Find where the given text appears and provide that cell's center as (X, Y) coordinate. 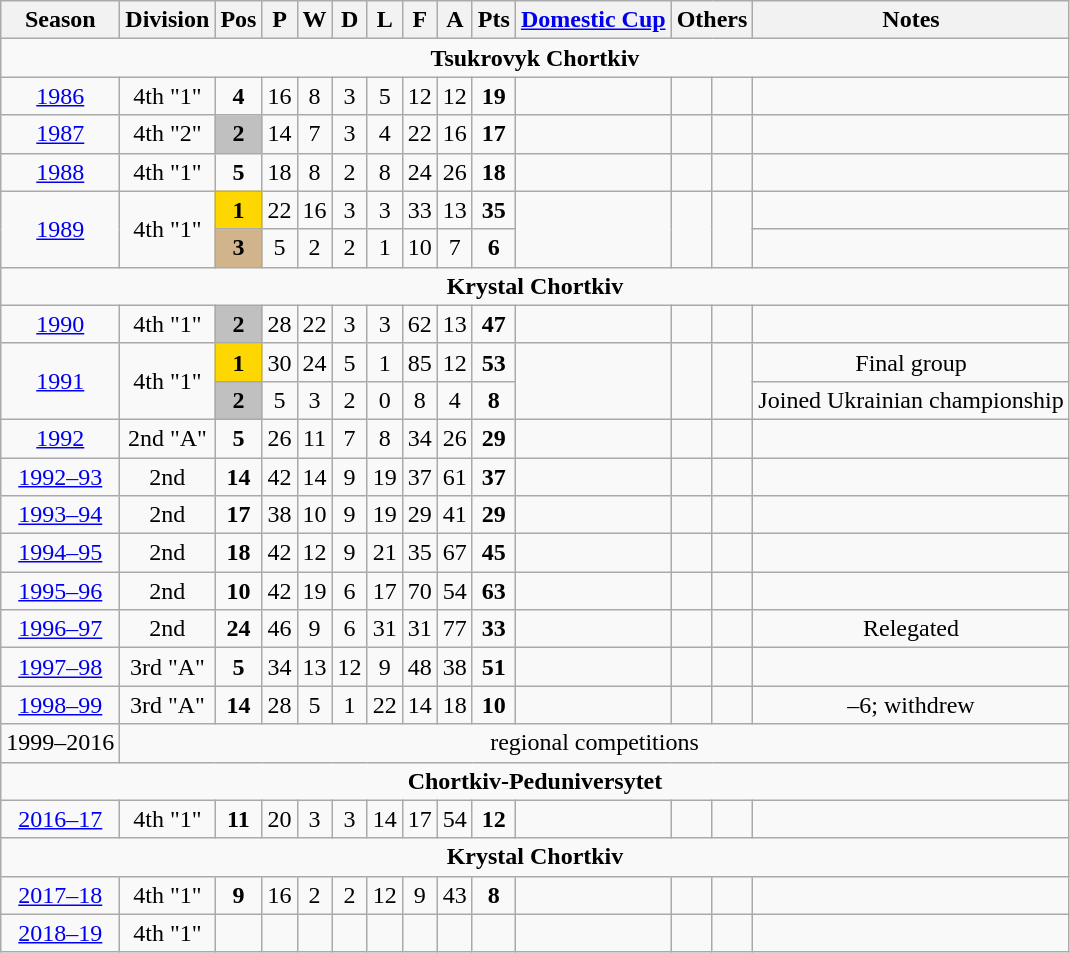
A (454, 20)
Tsukrovyk Chortkiv (535, 58)
21 (384, 553)
Pos (238, 20)
48 (420, 667)
Chortkiv-Peduniversytet (535, 781)
2016–17 (60, 819)
77 (454, 629)
Division (168, 20)
1992–93 (60, 477)
41 (454, 515)
1988 (60, 172)
2018–19 (60, 933)
1986 (60, 96)
Pts (494, 20)
W (314, 20)
1996–97 (60, 629)
70 (420, 591)
67 (454, 553)
–6; withdrew (911, 705)
1990 (60, 324)
1992 (60, 438)
0 (384, 400)
63 (494, 591)
51 (494, 667)
1995–96 (60, 591)
62 (420, 324)
46 (280, 629)
20 (280, 819)
2nd "A" (168, 438)
Final group (911, 362)
Notes (911, 20)
P (280, 20)
D (350, 20)
30 (280, 362)
85 (420, 362)
1994–95 (60, 553)
Joined Ukrainian championship (911, 400)
F (420, 20)
53 (494, 362)
1998–99 (60, 705)
L (384, 20)
2017–18 (60, 895)
61 (454, 477)
4th "2" (168, 134)
1997–98 (60, 667)
Others (712, 20)
1989 (60, 229)
1999–2016 (60, 743)
45 (494, 553)
1987 (60, 134)
47 (494, 324)
1993–94 (60, 515)
Domestic Cup (593, 20)
regional competitions (594, 743)
Season (60, 20)
Relegated (911, 629)
1991 (60, 381)
43 (454, 895)
